From the cell containing the given text, extract its center point as (X, Y) coordinate. 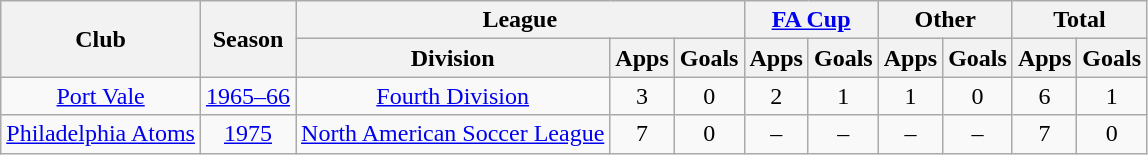
FA Cup (811, 20)
Club (101, 39)
3 (642, 96)
Season (248, 39)
Port Vale (101, 96)
Division (453, 58)
1965–66 (248, 96)
Total (1079, 20)
Philadelphia Atoms (101, 134)
2 (776, 96)
Other (945, 20)
North American Soccer League (453, 134)
1975 (248, 134)
League (520, 20)
Fourth Division (453, 96)
6 (1044, 96)
